Pinpoint the cell where the given text exists, returning its (X, Y) midpoint coordinate. 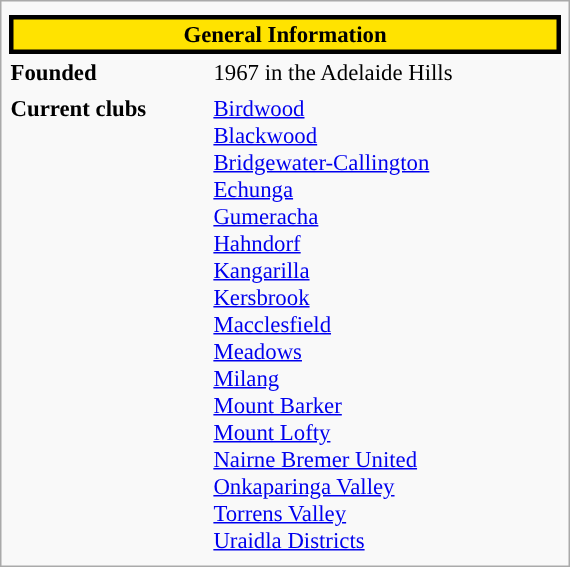
Founded (109, 72)
Current clubs (109, 324)
General Information (285, 34)
1967 in the Adelaide Hills (386, 72)
